Extract the [X, Y] coordinate from the center of the cell holding the provided text.  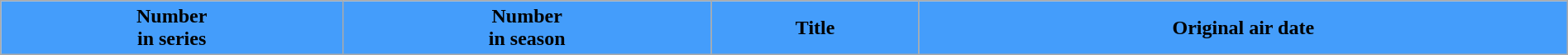
Title [815, 28]
Numberin season [526, 28]
Original air date [1243, 28]
Numberin series [172, 28]
